Capture the cell that displays the provided text and extract its [x, y] central coordinate. 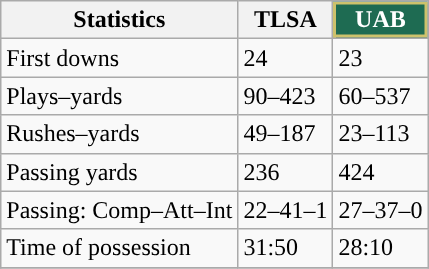
24 [286, 58]
27–37–0 [380, 210]
UAB [380, 20]
TLSA [286, 20]
Passing: Comp–Att–Int [120, 210]
First downs [120, 58]
60–537 [380, 96]
Statistics [120, 20]
23–113 [380, 134]
22–41–1 [286, 210]
23 [380, 58]
236 [286, 172]
49–187 [286, 134]
424 [380, 172]
Rushes–yards [120, 134]
Time of possession [120, 248]
Plays–yards [120, 96]
90–423 [286, 96]
Passing yards [120, 172]
28:10 [380, 248]
31:50 [286, 248]
